Determine the (X, Y) coordinate at the center of the cell enclosing the given text.  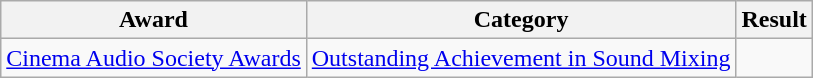
Category (521, 20)
Award (154, 20)
Outstanding Achievement in Sound Mixing (521, 58)
Cinema Audio Society Awards (154, 58)
Result (774, 20)
